Find where the given text appears and provide that cell's center as [X, Y] coordinate. 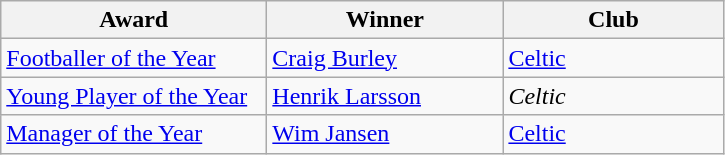
Award [134, 20]
Henrik Larsson [385, 96]
Club [614, 20]
Manager of the Year [134, 134]
Winner [385, 20]
Craig Burley [385, 58]
Wim Jansen [385, 134]
Young Player of the Year [134, 96]
Footballer of the Year [134, 58]
